Identify which cell holds the provided text, then report its (x, y) central coordinate. 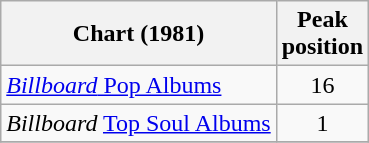
Peakposition (322, 34)
Billboard Top Soul Albums (138, 123)
Billboard Pop Albums (138, 85)
1 (322, 123)
16 (322, 85)
Chart (1981) (138, 34)
